Provide the (x, y) coordinate of the cell's center where the given text is located.  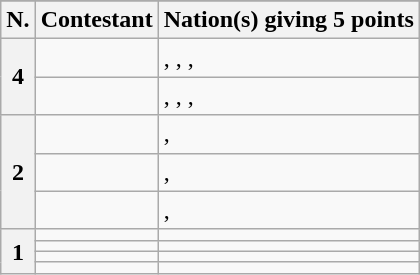
N. (18, 20)
2 (18, 172)
4 (18, 77)
1 (18, 251)
Nation(s) giving 5 points (288, 20)
Contestant (96, 20)
